Identify which cell holds the provided text, then report its [x, y] central coordinate. 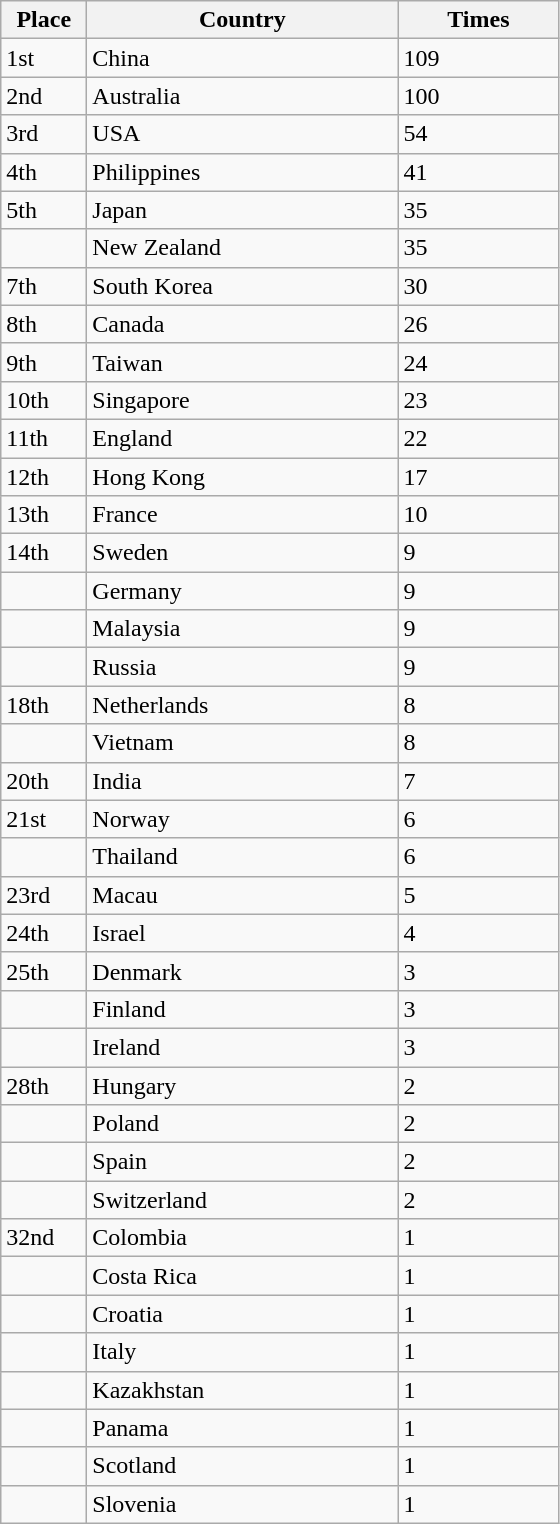
Netherlands [242, 705]
Germany [242, 591]
Philippines [242, 172]
13th [44, 515]
Vietnam [242, 743]
22 [478, 438]
Colombia [242, 1238]
Canada [242, 324]
Taiwan [242, 362]
Finland [242, 1009]
23 [478, 400]
Norway [242, 819]
Times [478, 20]
1st [44, 58]
France [242, 515]
17 [478, 477]
Country [242, 20]
9th [44, 362]
India [242, 781]
20th [44, 781]
3rd [44, 134]
24 [478, 362]
Denmark [242, 971]
24th [44, 933]
5th [44, 210]
Singapore [242, 400]
England [242, 438]
Hong Kong [242, 477]
Russia [242, 667]
26 [478, 324]
Poland [242, 1124]
2nd [44, 96]
14th [44, 553]
Scotland [242, 1466]
Japan [242, 210]
Place [44, 20]
Italy [242, 1352]
5 [478, 895]
10 [478, 515]
Slovenia [242, 1504]
7 [478, 781]
Spain [242, 1162]
Ireland [242, 1047]
18th [44, 705]
54 [478, 134]
Malaysia [242, 629]
7th [44, 286]
China [242, 58]
30 [478, 286]
Sweden [242, 553]
South Korea [242, 286]
10th [44, 400]
Panama [242, 1428]
28th [44, 1085]
Switzerland [242, 1200]
Hungary [242, 1085]
109 [478, 58]
Australia [242, 96]
25th [44, 971]
Israel [242, 933]
23rd [44, 895]
21st [44, 819]
Macau [242, 895]
8th [44, 324]
41 [478, 172]
32nd [44, 1238]
12th [44, 477]
11th [44, 438]
100 [478, 96]
New Zealand [242, 248]
USA [242, 134]
Costa Rica [242, 1276]
4th [44, 172]
4 [478, 933]
Thailand [242, 857]
Kazakhstan [242, 1390]
Croatia [242, 1314]
